Pinpoint the cell where the given text exists, returning its (x, y) midpoint coordinate. 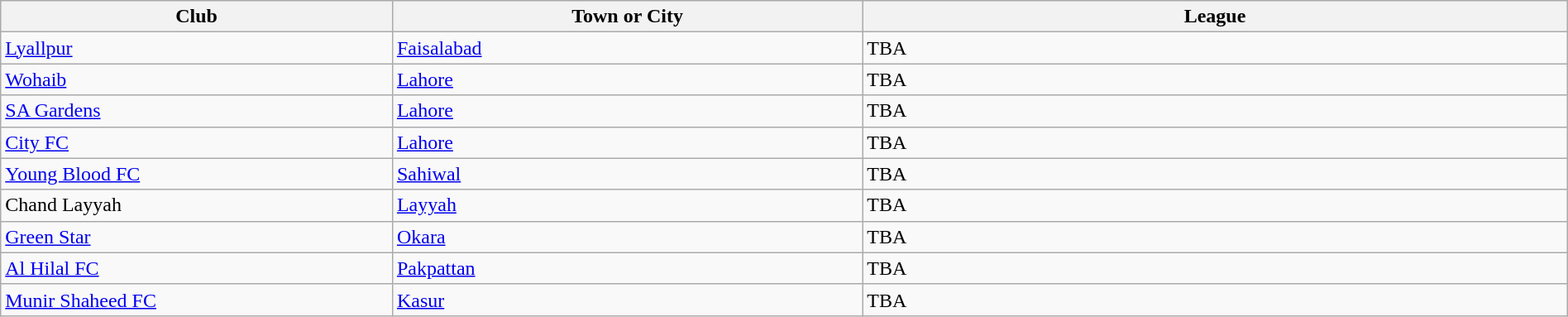
Pakpattan (627, 268)
City FC (197, 142)
League (1216, 17)
Kasur (627, 300)
SA Gardens (197, 111)
Club (197, 17)
Chand Layyah (197, 205)
Sahiwal (627, 174)
Faisalabad (627, 48)
Al Hilal FC (197, 268)
Layyah (627, 205)
Green Star (197, 237)
Wohaib (197, 79)
Munir Shaheed FC (197, 300)
Town or City (627, 17)
Lyallpur (197, 48)
Okara (627, 237)
Young Blood FC (197, 174)
